Return the [x, y] coordinate for the center point of the cell that contains the specified text.  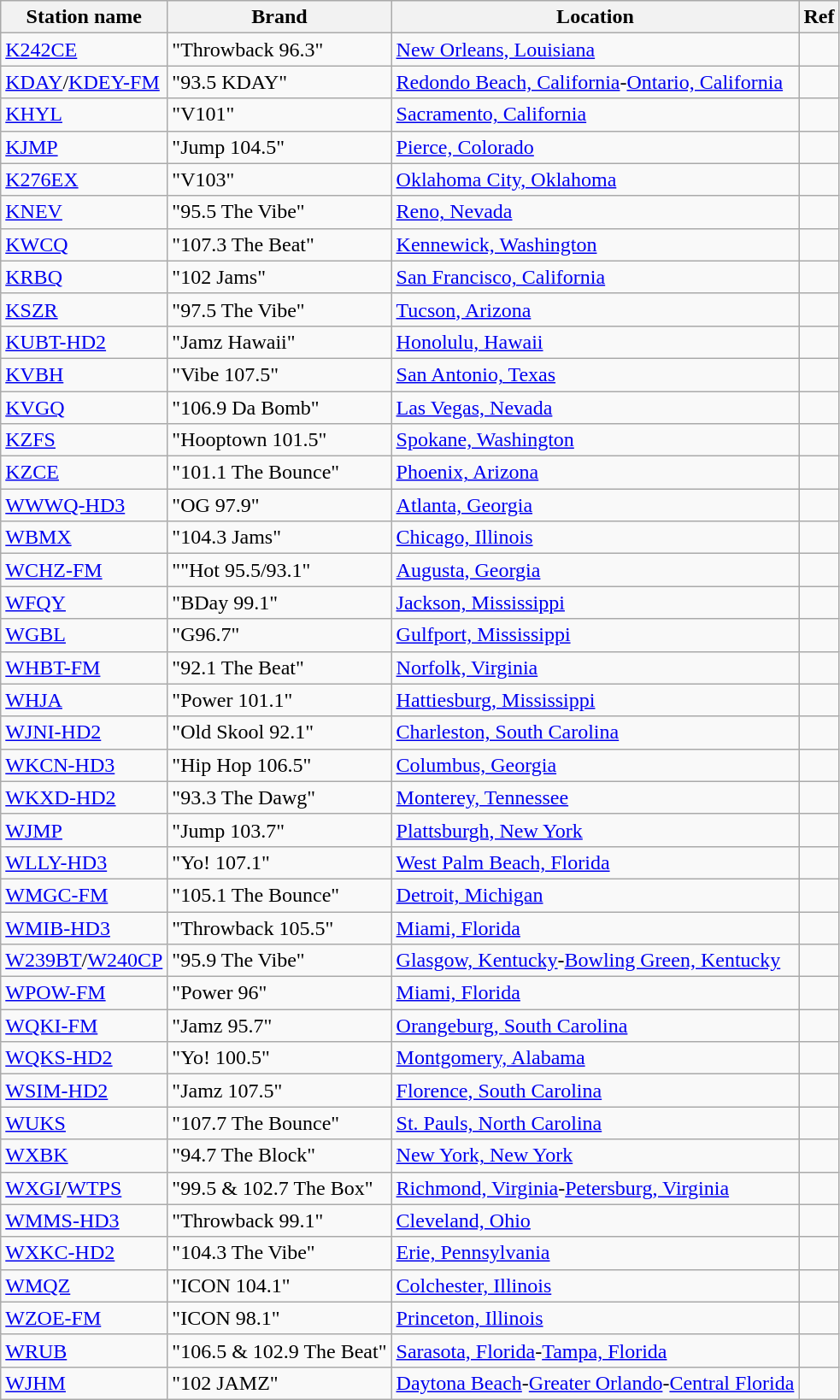
KHYL [84, 115]
"106.5 & 102.9 The Beat" [279, 1350]
Phoenix, Arizona [595, 473]
"V101" [279, 115]
Augusta, Georgia [595, 570]
Sacramento, California [595, 115]
Monterey, Tennessee [595, 797]
Honolulu, Hawaii [595, 342]
"95.9 The Vibe" [279, 961]
W239BT/W240CP [84, 961]
"93.5 KDAY" [279, 82]
"Power 96" [279, 993]
WMIB-HD3 [84, 927]
WMMS-HD3 [84, 1221]
WKXD-HD2 [84, 797]
"V103" [279, 179]
WBMX [84, 538]
Gulfport, Mississippi [595, 635]
"Yo! 100.5" [279, 1058]
WMQZ [84, 1285]
"93.3 The Dawg" [279, 797]
WXKC-HD2 [84, 1253]
WHJA [84, 700]
WRUB [84, 1350]
K242CE [84, 50]
K276EX [84, 179]
KDAY/KDEY-FM [84, 82]
KNEV [84, 212]
Charleston, South Carolina [595, 732]
Spokane, Washington [595, 440]
"99.5 & 102.7 The Box" [279, 1188]
Kennewick, Washington [595, 244]
"95.5 The Vibe" [279, 212]
"104.3 Jams" [279, 538]
Las Vegas, Nevada [595, 408]
"Jamz 95.7" [279, 1026]
Hattiesburg, Mississippi [595, 700]
KVBH [84, 374]
WJNI-HD2 [84, 732]
WMGC-FM [84, 895]
Jackson, Mississippi [595, 603]
"Jump 104.5" [279, 147]
Glasgow, Kentucky-Bowling Green, Kentucky [595, 961]
"Throwback 96.3" [279, 50]
Orangeburg, South Carolina [595, 1026]
KZFS [84, 440]
Station name [84, 17]
KJMP [84, 147]
Erie, Pennsylvania [595, 1253]
"Hooptown 101.5" [279, 440]
Cleveland, Ohio [595, 1221]
"ICON 104.1" [279, 1285]
Montgomery, Alabama [595, 1058]
Colchester, Illinois [595, 1285]
Daytona Beach-Greater Orlando-Central Florida [595, 1383]
"104.3 The Vibe" [279, 1253]
Florence, South Carolina [595, 1091]
"Vibe 107.5" [279, 374]
WUKS [84, 1123]
"G96.7" [279, 635]
KRBQ [84, 277]
WCHZ-FM [84, 570]
Columbus, Georgia [595, 765]
"101.1 The Bounce" [279, 473]
WQKS-HD2 [84, 1058]
"94.7 The Block" [279, 1156]
WSIM-HD2 [84, 1091]
Chicago, Illinois [595, 538]
WJHM [84, 1383]
WGBL [84, 635]
KZCE [84, 473]
Princeton, Illinois [595, 1318]
KSZR [84, 309]
WLLY-HD3 [84, 862]
"106.9 Da Bomb" [279, 408]
"Hip Hop 106.5" [279, 765]
Sarasota, Florida-Tampa, Florida [595, 1350]
"Power 101.1" [279, 700]
WKCN-HD3 [84, 765]
"Jump 103.7" [279, 830]
"Throwback 99.1" [279, 1221]
Location [595, 17]
""Hot 95.5/93.1" [279, 570]
West Palm Beach, Florida [595, 862]
Atlanta, Georgia [595, 505]
Oklahoma City, Oklahoma [595, 179]
Ref [819, 17]
"Jamz Hawaii" [279, 342]
"BDay 99.1" [279, 603]
Brand [279, 17]
"Throwback 105.5" [279, 927]
Redondo Beach, California-Ontario, California [595, 82]
KVGQ [84, 408]
"105.1 The Bounce" [279, 895]
New Orleans, Louisiana [595, 50]
"97.5 The Vibe" [279, 309]
New York, New York [595, 1156]
KWCQ [84, 244]
St. Pauls, North Carolina [595, 1123]
"92.1 The Beat" [279, 668]
San Francisco, California [595, 277]
Plattsburgh, New York [595, 830]
WXBK [84, 1156]
WXGI/WTPS [84, 1188]
Pierce, Colorado [595, 147]
WJMP [84, 830]
"107.3 The Beat" [279, 244]
WQKI-FM [84, 1026]
WFQY [84, 603]
"Yo! 107.1" [279, 862]
Norfolk, Virginia [595, 668]
Reno, Nevada [595, 212]
"OG 97.9" [279, 505]
"102 JAMZ" [279, 1383]
Richmond, Virginia-Petersburg, Virginia [595, 1188]
WZOE-FM [84, 1318]
"ICON 98.1" [279, 1318]
"107.7 The Bounce" [279, 1123]
Detroit, Michigan [595, 895]
KUBT-HD2 [84, 342]
Tucson, Arizona [595, 309]
San Antonio, Texas [595, 374]
WHBT-FM [84, 668]
"Jamz 107.5" [279, 1091]
"Old Skool 92.1" [279, 732]
WPOW-FM [84, 993]
"102 Jams" [279, 277]
WWWQ-HD3 [84, 505]
